Pinpoint the cell where the given text exists, returning its (x, y) midpoint coordinate. 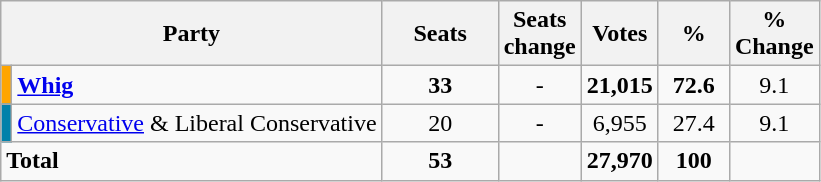
21,015 (620, 85)
Seats change (540, 34)
Seats (440, 34)
27.4 (694, 123)
Conservative & Liberal Conservative (197, 123)
% Change (774, 34)
Votes (620, 34)
6,955 (620, 123)
100 (694, 161)
Total (192, 161)
72.6 (694, 85)
Party (192, 34)
Whig (197, 85)
33 (440, 85)
53 (440, 161)
20 (440, 123)
27,970 (620, 161)
% (694, 34)
